Capture the cell that displays the provided text and extract its (x, y) central coordinate. 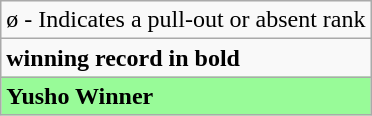
Yusho Winner (186, 96)
ø - Indicates a pull-out or absent rank (186, 20)
winning record in bold (186, 58)
